Output the (X, Y) coordinate of the center of the cell containing the given text.  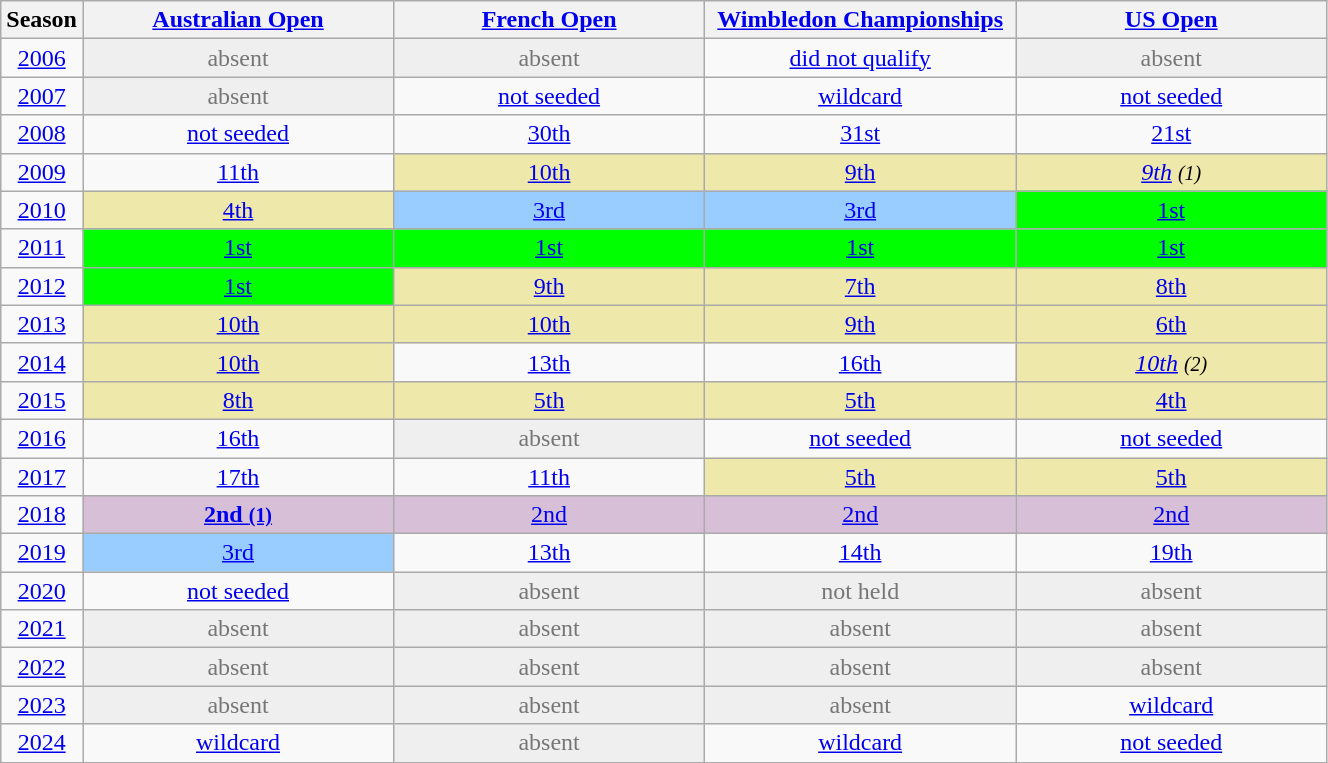
2014 (42, 362)
2012 (42, 286)
Season (42, 20)
2nd (1) (238, 515)
30th (550, 134)
2020 (42, 591)
10th (2) (1172, 362)
2007 (42, 96)
2022 (42, 667)
2017 (42, 477)
2011 (42, 248)
2009 (42, 172)
not held (860, 591)
2008 (42, 134)
17th (238, 477)
31st (860, 134)
2016 (42, 438)
Australian Open (238, 20)
2024 (42, 743)
21st (1172, 134)
2023 (42, 705)
19th (1172, 553)
6th (1172, 324)
2021 (42, 629)
2019 (42, 553)
US Open (1172, 20)
did not qualify (860, 58)
2006 (42, 58)
2010 (42, 210)
French Open (550, 20)
2015 (42, 400)
2018 (42, 515)
Wimbledon Championships (860, 20)
7th (860, 286)
2013 (42, 324)
9th (1) (1172, 172)
14th (860, 553)
